Search for the cell housing the specified text and yield its (X, Y) center coordinate. 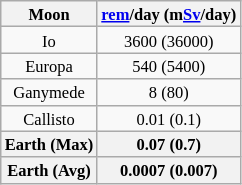
Moon (50, 14)
Europa (50, 66)
Earth (Avg) (50, 170)
Io (50, 40)
Ganymede (50, 92)
3600 (36000) (168, 40)
Callisto (50, 118)
0.0007 (0.007) (168, 170)
Earth (Max) (50, 144)
8 (80) (168, 92)
0.01 (0.1) (168, 118)
rem/day (mSv/day) (168, 14)
0.07 (0.7) (168, 144)
540 (5400) (168, 66)
